Extract the [X, Y] coordinate from the center of the cell holding the provided text.  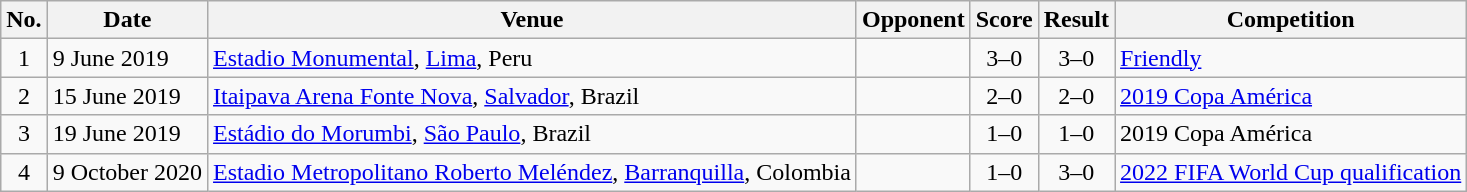
Score [1004, 20]
No. [24, 20]
Estádio do Morumbi, São Paulo, Brazil [532, 134]
Estadio Monumental, Lima, Peru [532, 58]
Competition [1291, 20]
Opponent [913, 20]
Estadio Metropolitano Roberto Meléndez, Barranquilla, Colombia [532, 172]
Friendly [1291, 58]
9 June 2019 [127, 58]
Result [1076, 20]
Date [127, 20]
15 June 2019 [127, 96]
Venue [532, 20]
2 [24, 96]
4 [24, 172]
Itaipava Arena Fonte Nova, Salvador, Brazil [532, 96]
19 June 2019 [127, 134]
9 October 2020 [127, 172]
1 [24, 58]
2022 FIFA World Cup qualification [1291, 172]
3 [24, 134]
